Identify which cell holds the provided text, then report its [x, y] central coordinate. 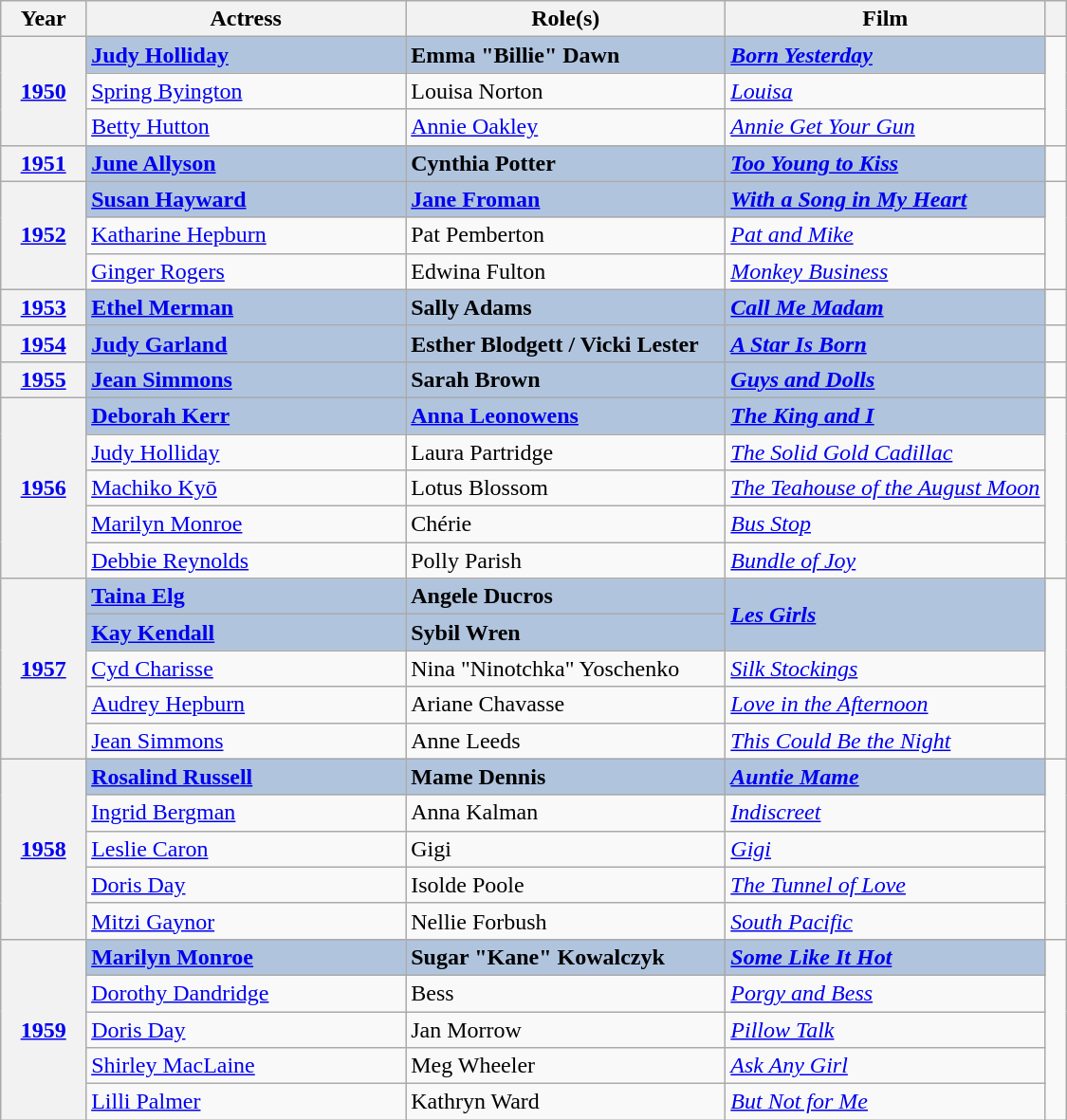
1954 [44, 343]
The Tunnel of Love [886, 885]
Bus Stop [886, 524]
Polly Parish [565, 560]
Anna Kalman [565, 813]
Mitzi Gaynor [247, 921]
Monkey Business [886, 271]
Film [886, 19]
Ingrid Bergman [247, 813]
Annie Oakley [565, 127]
Isolde Poole [565, 885]
Shirley MacLaine [247, 1066]
Jan Morrow [565, 1029]
Pat Pemberton [565, 235]
Actress [247, 19]
Sugar "Kane" Kowalczyk [565, 957]
1953 [44, 307]
Kay Kendall [247, 633]
Spring Byington [247, 91]
Machiko Kyō [247, 488]
1952 [44, 235]
Pillow Talk [886, 1029]
Ask Any Girl [886, 1066]
Laura Partridge [565, 452]
Emma "Billie" Dawn [565, 55]
Too Young to Kiss [886, 163]
Louisa Norton [565, 91]
Some Like It Hot [886, 957]
Leslie Caron [247, 849]
The Teahouse of the August Moon [886, 488]
1957 [44, 669]
Call Me Madam [886, 307]
Jane Froman [565, 199]
Edwina Fulton [565, 271]
Audrey Hepburn [247, 705]
Sybil Wren [565, 633]
Susan Hayward [247, 199]
Love in the Afternoon [886, 705]
Porgy and Bess [886, 993]
The Solid Gold Cadillac [886, 452]
Debbie Reynolds [247, 560]
Ethel Merman [247, 307]
Judy Garland [247, 343]
Deborah Kerr [247, 415]
1955 [44, 379]
Born Yesterday [886, 55]
This Could Be the Night [886, 741]
Taina Elg [247, 597]
1958 [44, 849]
Cynthia Potter [565, 163]
Role(s) [565, 19]
1951 [44, 163]
A Star Is Born [886, 343]
June Allyson [247, 163]
Nina "Ninotchka" Yoschenko [565, 669]
Ginger Rogers [247, 271]
Mame Dennis [565, 777]
1959 [44, 1029]
Guys and Dolls [886, 379]
Chérie [565, 524]
Kathryn Ward [565, 1102]
Katharine Hepburn [247, 235]
Esther Blodgett / Vicki Lester [565, 343]
1956 [44, 487]
Sally Adams [565, 307]
Cyd Charisse [247, 669]
Dorothy Dandridge [247, 993]
Annie Get Your Gun [886, 127]
Meg Wheeler [565, 1066]
Angele Ducros [565, 597]
Auntie Mame [886, 777]
Les Girls [886, 615]
Indiscreet [886, 813]
Rosalind Russell [247, 777]
Lotus Blossom [565, 488]
But Not for Me [886, 1102]
The King and I [886, 415]
Bess [565, 993]
Ariane Chavasse [565, 705]
Anne Leeds [565, 741]
Year [44, 19]
Betty Hutton [247, 127]
With a Song in My Heart [886, 199]
Anna Leonowens [565, 415]
Pat and Mike [886, 235]
Lilli Palmer [247, 1102]
Louisa [886, 91]
Bundle of Joy [886, 560]
1950 [44, 91]
South Pacific [886, 921]
Sarah Brown [565, 379]
Nellie Forbush [565, 921]
Silk Stockings [886, 669]
